Scan for the cell matching the given text and deliver its [x, y] coordinate at center. 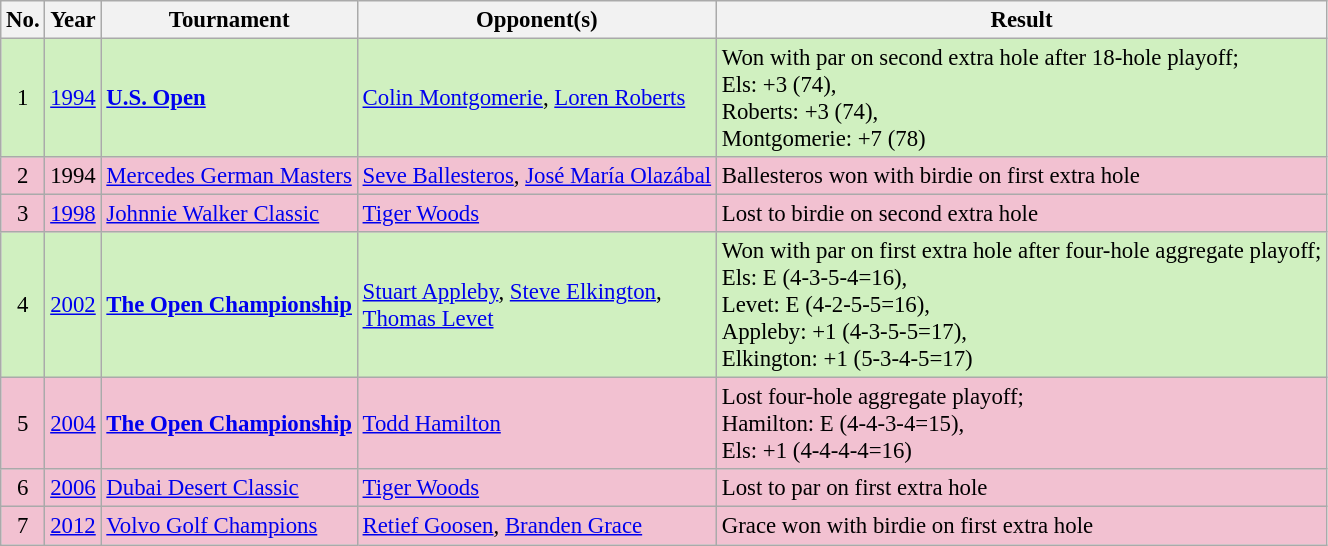
Lost to birdie on second extra hole [1021, 214]
2002 [73, 305]
No. [23, 20]
Ballesteros won with birdie on first extra hole [1021, 176]
6 [23, 489]
Grace won with birdie on first extra hole [1021, 526]
4 [23, 305]
Year [73, 20]
Won with par on second extra hole after 18-hole playoff;Els: +3 (74),Roberts: +3 (74),Montgomerie: +7 (78) [1021, 98]
Dubai Desert Classic [229, 489]
2006 [73, 489]
Lost to par on first extra hole [1021, 489]
Opponent(s) [536, 20]
Retief Goosen, Branden Grace [536, 526]
U.S. Open [229, 98]
5 [23, 424]
Tournament [229, 20]
2004 [73, 424]
Lost four-hole aggregate playoff;Hamilton: E (4-4-3-4=15),Els: +1 (4-4-4-4=16) [1021, 424]
2 [23, 176]
Todd Hamilton [536, 424]
2012 [73, 526]
7 [23, 526]
Result [1021, 20]
Seve Ballesteros, José María Olazábal [536, 176]
3 [23, 214]
Mercedes German Masters [229, 176]
Stuart Appleby, Steve Elkington, Thomas Levet [536, 305]
Johnnie Walker Classic [229, 214]
1 [23, 98]
1998 [73, 214]
Volvo Golf Champions [229, 526]
Colin Montgomerie, Loren Roberts [536, 98]
